Detect which cell encompasses the target text, then output its [x, y] center coordinate. 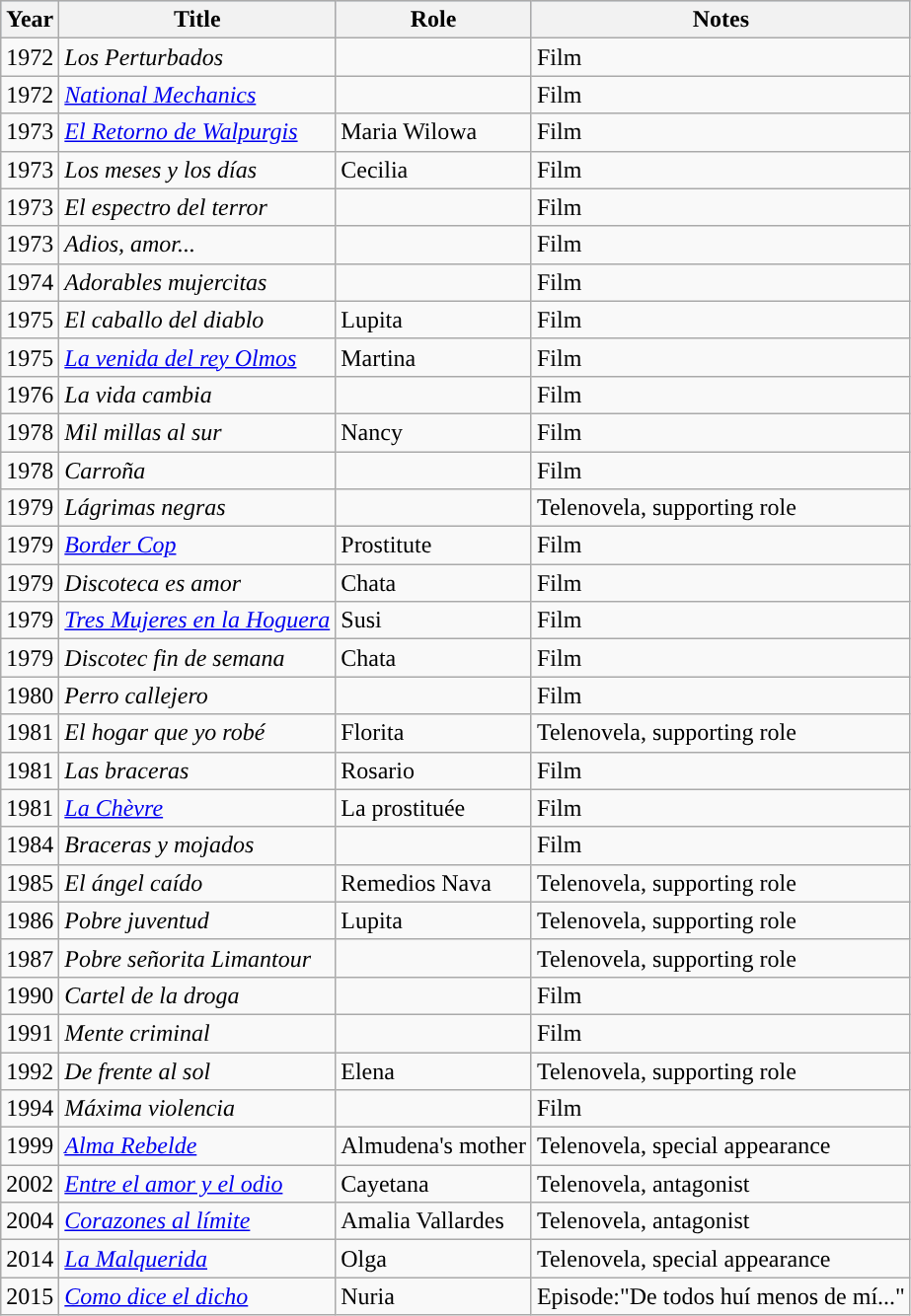
1999 [30, 1146]
Amalia Vallardes [434, 1221]
El caballo del diablo [197, 320]
Florita [434, 733]
Discotec fin de semana [197, 658]
Los Perturbados [197, 57]
Martina [434, 357]
Tres Mujeres en la Hoguera [197, 621]
Susi [434, 621]
El Retorno de Walpurgis [197, 132]
Alma Rebelde [197, 1146]
1991 [30, 1033]
2002 [30, 1184]
Cayetana [434, 1184]
Perro callejero [197, 695]
1994 [30, 1109]
Entre el amor y el odio [197, 1184]
Carroña [197, 471]
Nancy [434, 432]
Rosario [434, 770]
Pobre señorita Limantour [197, 958]
Nuria [434, 1296]
Adios, amor... [197, 245]
Discoteca es amor [197, 583]
Las braceras [197, 770]
Notes [721, 20]
Pobre juventud [197, 920]
1976 [30, 395]
El hogar que yo robé [197, 733]
El espectro del terror [197, 207]
1980 [30, 695]
Elena [434, 1070]
2004 [30, 1221]
Cecilia [434, 170]
Cartel de la droga [197, 995]
Los meses y los días [197, 170]
Remedios Nava [434, 883]
Maria Wilowa [434, 132]
Year [30, 20]
Role [434, 20]
1992 [30, 1070]
Lágrimas negras [197, 508]
1990 [30, 995]
La vida cambia [197, 395]
La prostituée [434, 808]
La Malquerida [197, 1259]
National Mechanics [197, 95]
1984 [30, 845]
Máxima violencia [197, 1109]
Como dice el dicho [197, 1296]
1987 [30, 958]
1985 [30, 883]
1974 [30, 282]
Olga [434, 1259]
Braceras y mojados [197, 845]
Almudena's mother [434, 1146]
Mente criminal [197, 1033]
Episode:"De todos huí menos de mí..." [721, 1296]
Title [197, 20]
Corazones al límite [197, 1221]
Adorables mujercitas [197, 282]
El ángel caído [197, 883]
La Chèvre [197, 808]
La venida del rey Olmos [197, 357]
2015 [30, 1296]
2014 [30, 1259]
1986 [30, 920]
Mil millas al sur [197, 432]
Border Cop [197, 546]
De frente al sol [197, 1070]
Prostitute [434, 546]
